Search for the cell housing the specified text and yield its (X, Y) center coordinate. 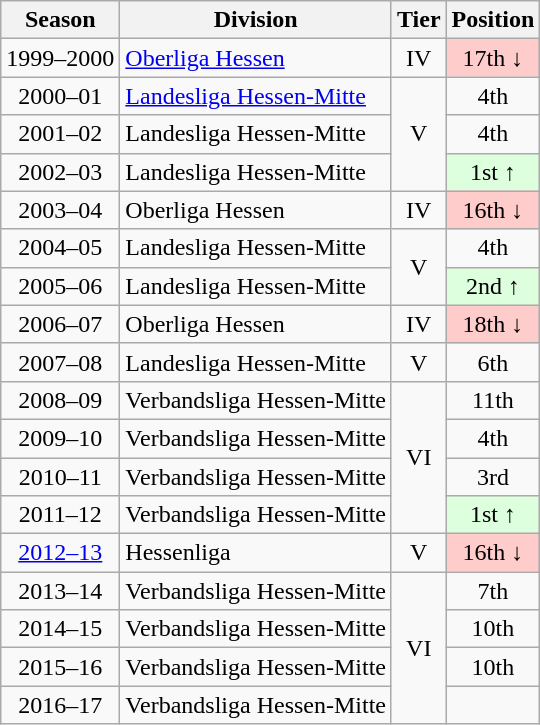
6th (493, 362)
Position (493, 20)
2000–01 (60, 96)
18th ↓ (493, 324)
2003–04 (60, 210)
2013–14 (60, 591)
Division (256, 20)
2007–08 (60, 362)
Tier (418, 20)
Hessenliga (256, 553)
2004–05 (60, 248)
2005–06 (60, 286)
2008–09 (60, 400)
2010–11 (60, 477)
Season (60, 20)
7th (493, 591)
2nd ↑ (493, 286)
3rd (493, 477)
2011–12 (60, 515)
17th ↓ (493, 58)
2016–17 (60, 705)
2015–16 (60, 667)
2012–13 (60, 553)
2009–10 (60, 438)
2001–02 (60, 134)
2006–07 (60, 324)
2002–03 (60, 172)
11th (493, 400)
1999–2000 (60, 58)
2014–15 (60, 629)
